Find where the given text appears and provide that cell's center as (x, y) coordinate. 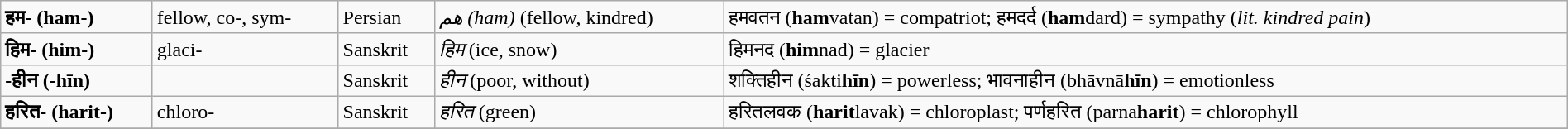
glaci- (245, 49)
हिम (ice, snow) (579, 49)
fellow, co-, sym- (245, 17)
Persian (386, 17)
हिमनद (himnad) = glacier (1145, 49)
-हीन (-hīn) (77, 80)
هم (ham) (fellow, kindred) (579, 17)
हमवतन (hamvatan) = compatriot; हमदर्द (hamdard) = sympathy (lit. kindred pain) (1145, 17)
हरितलवक (haritlavak) = chloroplast; पर्णहरित (parnaharit) = chlorophyll (1145, 112)
हम- (ham-) (77, 17)
हीन (poor, without) (579, 80)
हरित (green) (579, 112)
हिम- (him-) (77, 49)
शक्तिहीन (śaktihīn) = powerless; भावनाहीन (bhāvnāhīn) = emotionless (1145, 80)
हरित- (harit-) (77, 112)
chloro- (245, 112)
